Extract the [x, y] coordinate from the center of the cell holding the provided text.  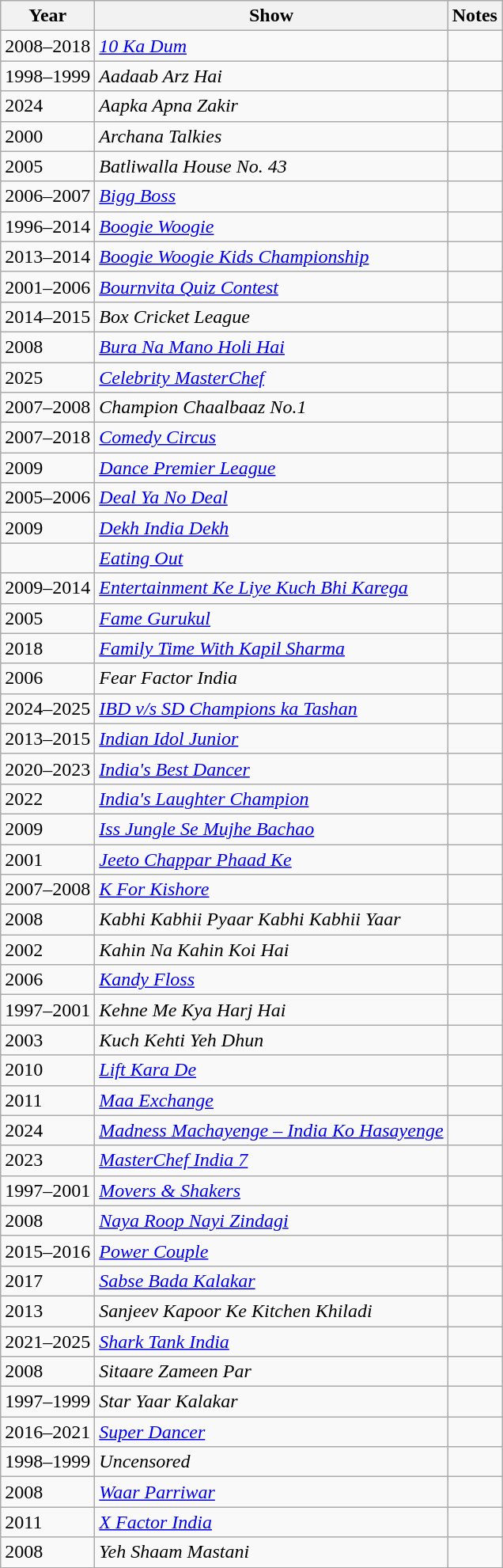
Movers & Shakers [271, 1190]
Eating Out [271, 558]
Family Time With Kapil Sharma [271, 648]
10 Ka Dum [271, 46]
Kabhi Kabhii Pyaar Kabhi Kabhii Yaar [271, 920]
Year [47, 16]
2008–2018 [47, 46]
2002 [47, 950]
Entertainment Ke Liye Kuch Bhi Karega [271, 588]
2003 [47, 1040]
2022 [47, 799]
2013 [47, 1311]
Kuch Kehti Yeh Dhun [271, 1040]
Sitaare Zameen Par [271, 1372]
Dekh India Dekh [271, 528]
2015–2016 [47, 1251]
Yeh Shaam Mastani [271, 1552]
Deal Ya No Deal [271, 498]
2013–2015 [47, 738]
India's Best Dancer [271, 769]
Show [271, 16]
2000 [47, 136]
India's Laughter Champion [271, 799]
Champion Chaalbaaz No.1 [271, 408]
Kehne Me Kya Harj Hai [271, 1010]
Bigg Boss [271, 196]
2025 [47, 378]
Bura Na Mano Holi Hai [271, 347]
Uncensored [271, 1462]
Star Yaar Kalakar [271, 1402]
1996–2014 [47, 226]
Dance Premier League [271, 468]
Sabse Bada Kalakar [271, 1281]
Boogie Woogie Kids Championship [271, 256]
2013–2014 [47, 256]
Comedy Circus [271, 438]
Boogie Woogie [271, 226]
Bournvita Quiz Contest [271, 287]
2006–2007 [47, 196]
Fame Gurukul [271, 618]
Aapka Apna Zakir [271, 106]
Archana Talkies [271, 136]
Iss Jungle Se Mujhe Bachao [271, 829]
2023 [47, 1160]
2016–2021 [47, 1432]
Fear Factor India [271, 678]
2001 [47, 859]
Super Dancer [271, 1432]
2020–2023 [47, 769]
Lift Kara De [271, 1070]
Jeeto Chappar Phaad Ke [271, 859]
Aadaab Arz Hai [271, 76]
2021–2025 [47, 1342]
Kandy Floss [271, 980]
Celebrity MasterChef [271, 378]
Waar Parriwar [271, 1492]
IBD v/s SD Champions ka Tashan [271, 708]
Power Couple [271, 1251]
Naya Roop Nayi Zindagi [271, 1221]
2017 [47, 1281]
1997–1999 [47, 1402]
2010 [47, 1070]
Box Cricket League [271, 317]
Sanjeev Kapoor Ke Kitchen Khiladi [271, 1311]
X Factor India [271, 1522]
Notes [475, 16]
Madness Machayenge – India Ko Hasayenge [271, 1130]
Kahin Na Kahin Koi Hai [271, 950]
2007–2018 [47, 438]
2001–2006 [47, 287]
2005–2006 [47, 498]
Batliwalla House No. 43 [271, 166]
2018 [47, 648]
MasterChef India 7 [271, 1160]
2024–2025 [47, 708]
K For Kishore [271, 890]
Maa Exchange [271, 1100]
Indian Idol Junior [271, 738]
2014–2015 [47, 317]
2009–2014 [47, 588]
Shark Tank India [271, 1342]
